For the text-containing cell, return its midpoint in (x, y) coordinate format. 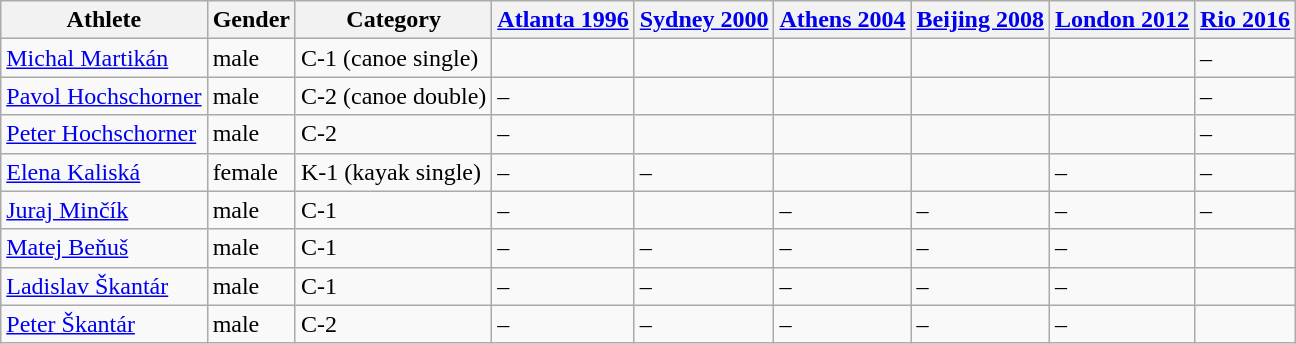
Sydney 2000 (704, 20)
Atlanta 1996 (563, 20)
Athens 2004 (842, 20)
Rio 2016 (1246, 20)
Gender (251, 20)
Juraj Minčík (104, 210)
Michal Martikán (104, 58)
C-1 (canoe single) (393, 58)
Athlete (104, 20)
Peter Hochschorner (104, 134)
Category (393, 20)
C-2 (canoe double) (393, 96)
female (251, 172)
Matej Beňuš (104, 248)
Pavol Hochschorner (104, 96)
K-1 (kayak single) (393, 172)
Ladislav Škantár (104, 286)
London 2012 (1122, 20)
Elena Kaliská (104, 172)
Beijing 2008 (980, 20)
Peter Škantár (104, 324)
